Search for the cell housing the specified text and yield its (x, y) center coordinate. 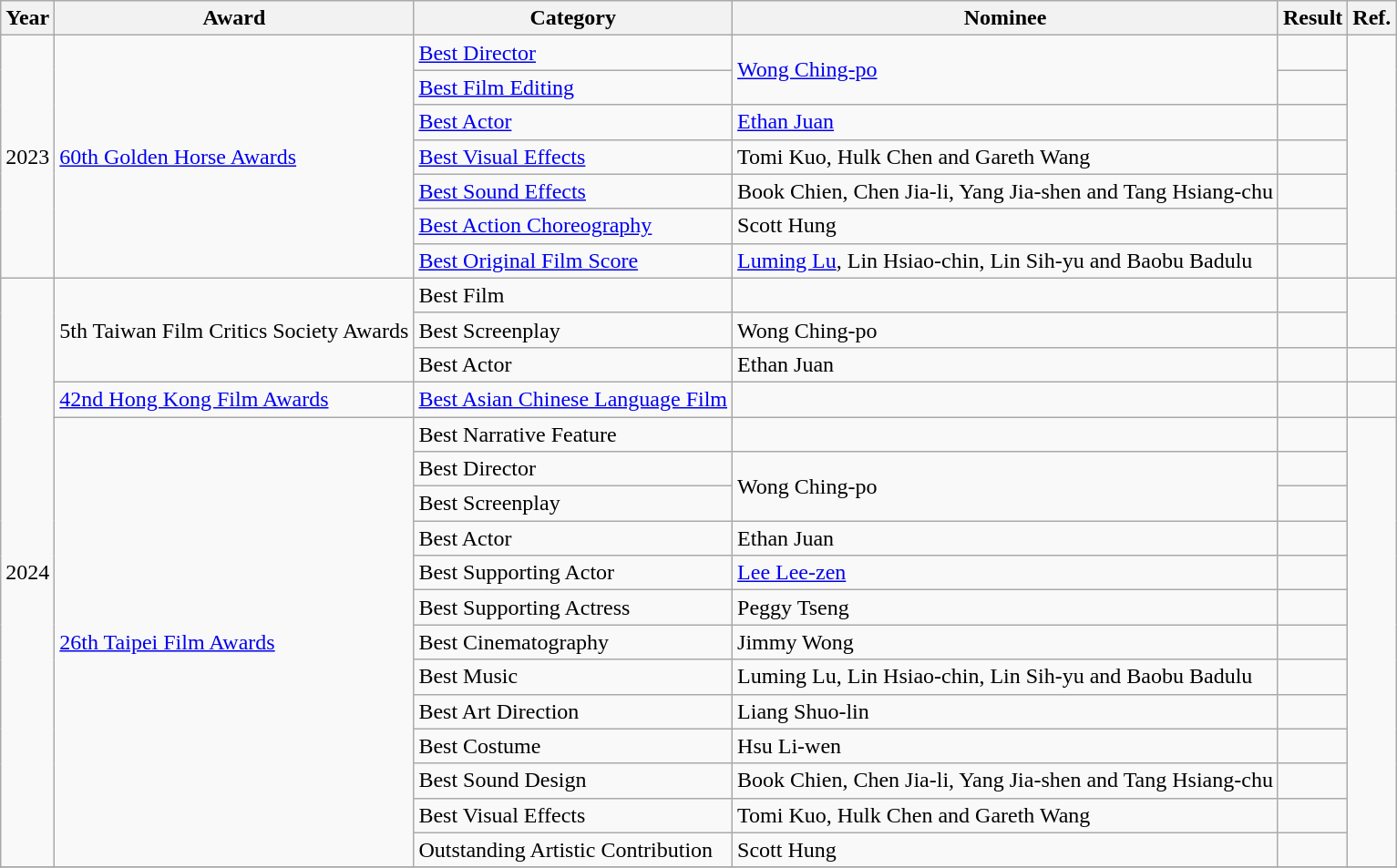
Best Action Choreography (573, 226)
Best Film Editing (573, 87)
2023 (27, 157)
Year (27, 18)
Award (234, 18)
42nd Hong Kong Film Awards (234, 399)
Best Cinematography (573, 642)
26th Taipei Film Awards (234, 643)
Ref. (1372, 18)
5th Taiwan Film Critics Society Awards (234, 330)
Nominee (1006, 18)
Best Sound Effects (573, 191)
Jimmy Wong (1006, 642)
Peggy Tseng (1006, 608)
Result (1312, 18)
Outstanding Artistic Contribution (573, 850)
60th Golden Horse Awards (234, 157)
Best Costume (573, 746)
2024 (27, 572)
Lee Lee-zen (1006, 573)
Hsu Li-wen (1006, 746)
Best Film (573, 295)
Best Supporting Actor (573, 573)
Best Music (573, 677)
Category (573, 18)
Best Original Film Score (573, 260)
Best Sound Design (573, 781)
Best Art Direction (573, 711)
Best Asian Chinese Language Film (573, 399)
Liang Shuo-lin (1006, 711)
Best Supporting Actress (573, 608)
Best Narrative Feature (573, 434)
